Detect which cell encompasses the target text, then output its (x, y) center coordinate. 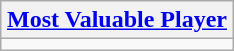
Most Valuable Player (116, 20)
